From the cell containing the given text, extract its center point as [X, Y] coordinate. 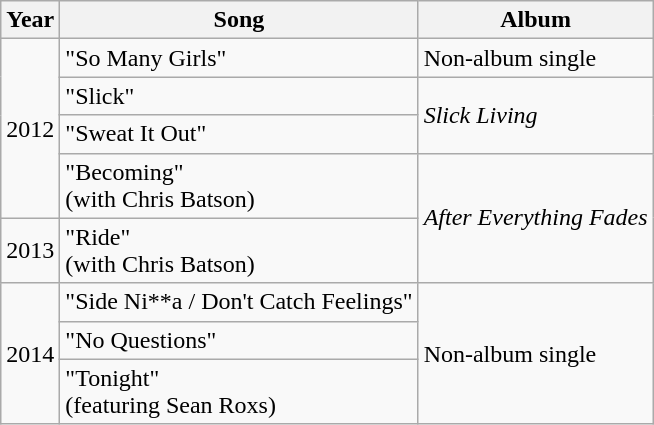
2014 [30, 354]
Year [30, 20]
"So Many Girls" [239, 58]
"Ride"(with Chris Batson) [239, 250]
After Everything Fades [536, 218]
"Side Ni**a / Don't Catch Feelings" [239, 302]
"Tonight"(featuring Sean Roxs) [239, 392]
"Sweat It Out" [239, 134]
2012 [30, 128]
Slick Living [536, 115]
"Becoming"(with Chris Batson) [239, 186]
2013 [30, 250]
"No Questions" [239, 340]
"Slick" [239, 96]
Album [536, 20]
Song [239, 20]
